Return [X, Y] of the center of cell containing provided text 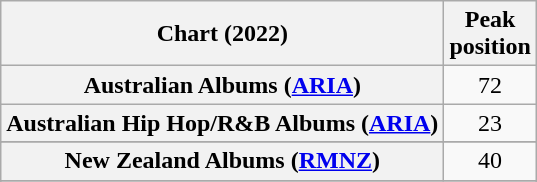
New Zealand Albums (RMNZ) [222, 161]
40 [490, 161]
Australian Hip Hop/R&B Albums (ARIA) [222, 123]
72 [490, 85]
Australian Albums (ARIA) [222, 85]
Peakposition [490, 34]
Chart (2022) [222, 34]
23 [490, 123]
